Capture the cell that displays the provided text and extract its [x, y] central coordinate. 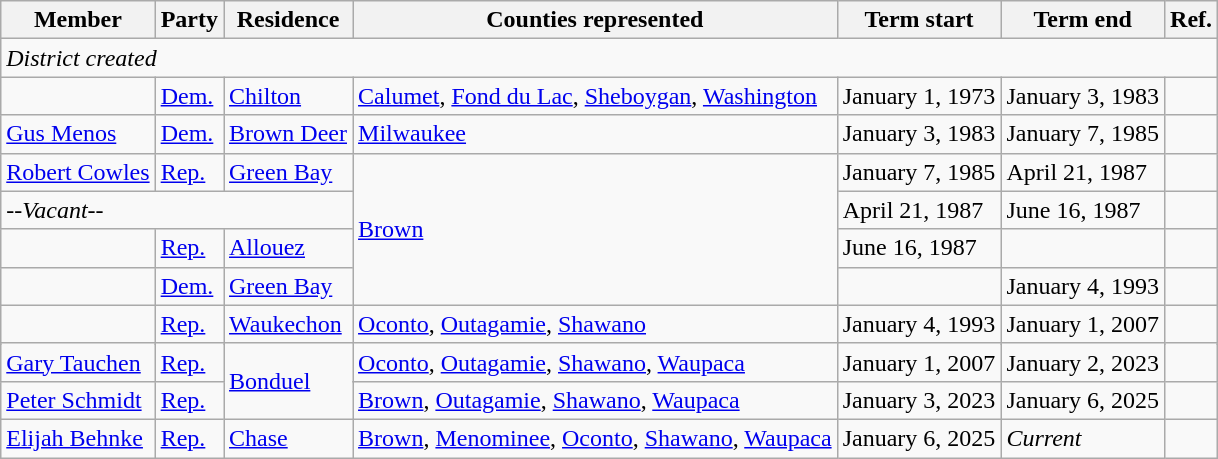
Term end [1083, 20]
--Vacant-- [177, 210]
Residence [288, 20]
Counties represented [596, 20]
Brown, Menominee, Oconto, Shawano, Waupaca [596, 438]
Waukechon [288, 324]
Robert Cowles [78, 172]
Bonduel [288, 381]
Member [78, 20]
Chase [288, 438]
Allouez [288, 248]
Elijah Behnke [78, 438]
Oconto, Outagamie, Shawano, Waupaca [596, 362]
Brown [596, 229]
Milwaukee [596, 134]
District created [610, 58]
Peter Schmidt [78, 400]
Current [1083, 438]
Party [189, 20]
January 3, 2023 [919, 400]
Gary Tauchen [78, 362]
Term start [919, 20]
Gus Menos [78, 134]
January 1, 1973 [919, 96]
Chilton [288, 96]
Ref. [1192, 20]
Calumet, Fond du Lac, Sheboygan, Washington [596, 96]
January 2, 2023 [1083, 362]
Brown, Outagamie, Shawano, Waupaca [596, 400]
Brown Deer [288, 134]
Oconto, Outagamie, Shawano [596, 324]
